Find where the given text appears and provide that cell's center as [x, y] coordinate. 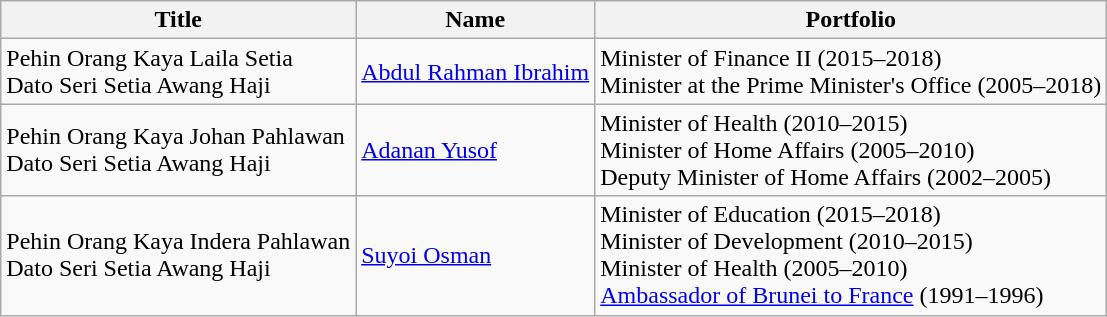
Minister of Health (2010–2015)Minister of Home Affairs (2005–2010)Deputy Minister of Home Affairs (2002–2005) [851, 150]
Minister of Finance II (2015–2018)Minister at the Prime Minister's Office (2005–2018) [851, 72]
Minister of Education (2015–2018)Minister of Development (2010–2015)Minister of Health (2005–2010)Ambassador of Brunei to France (1991–1996) [851, 256]
Pehin Orang Kaya Laila SetiaDato Seri Setia Awang Haji [178, 72]
Pehin Orang Kaya Indera PahlawanDato Seri Setia Awang Haji [178, 256]
Adanan Yusof [476, 150]
Abdul Rahman Ibrahim [476, 72]
Suyoi Osman [476, 256]
Title [178, 20]
Pehin Orang Kaya Johan PahlawanDato Seri Setia Awang Haji [178, 150]
Name [476, 20]
Portfolio [851, 20]
